Identify which cell holds the provided text, then report its [X, Y] central coordinate. 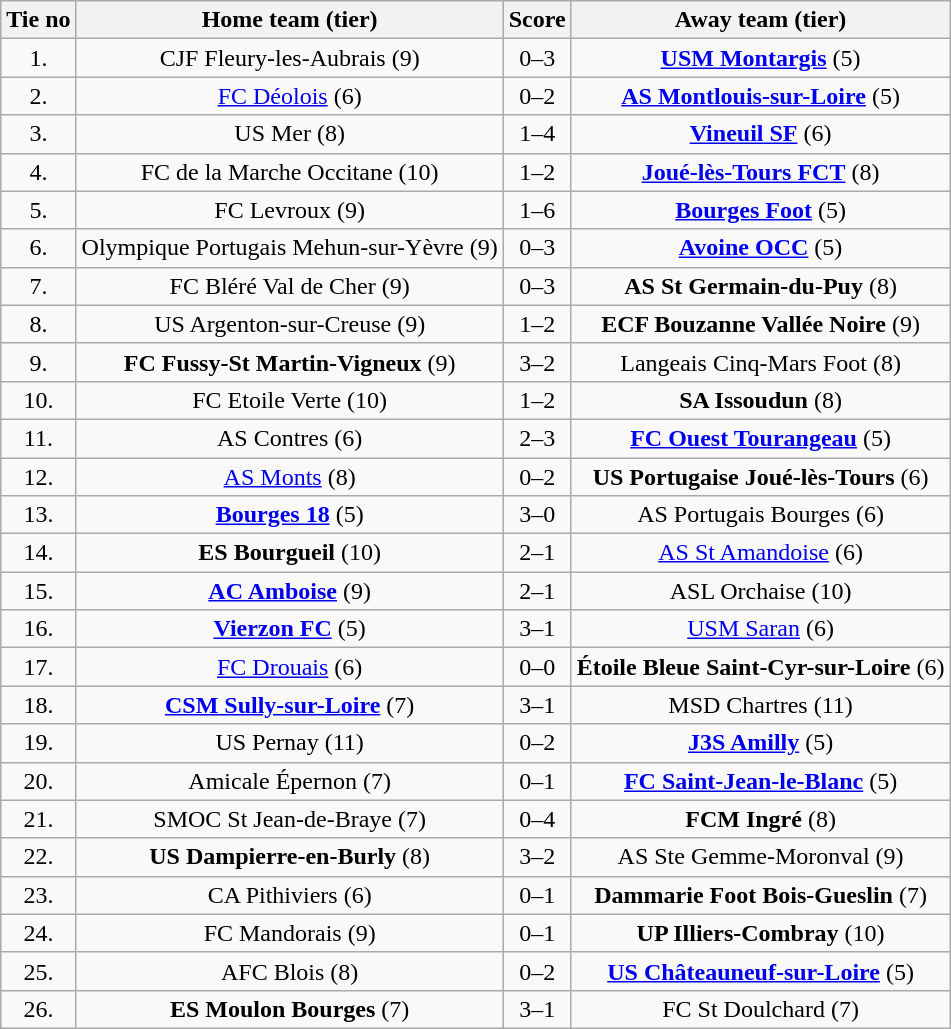
10. [38, 400]
J3S Amilly (5) [760, 743]
AS Montlouis-sur-Loire (5) [760, 96]
US Châteauneuf-sur-Loire (5) [760, 971]
0–4 [537, 819]
18. [38, 705]
SA Issoudun (8) [760, 400]
Amicale Épernon (7) [290, 781]
FC Drouais (6) [290, 667]
9. [38, 362]
ES Bourgueil (10) [290, 553]
12. [38, 477]
17. [38, 667]
FC Saint-Jean-le-Blanc (5) [760, 781]
FC St Doulchard (7) [760, 1009]
ES Moulon Bourges (7) [290, 1009]
AS Monts (8) [290, 477]
3. [38, 134]
22. [38, 857]
15. [38, 591]
21. [38, 819]
FC Mandorais (9) [290, 933]
AS Ste Gemme-Moronval (9) [760, 857]
5. [38, 210]
ASL Orchaise (10) [760, 591]
Bourges Foot (5) [760, 210]
24. [38, 933]
3–0 [537, 515]
8. [38, 324]
AS St Amandoise (6) [760, 553]
SMOC St Jean-de-Braye (7) [290, 819]
FC Ouest Tourangeau (5) [760, 438]
11. [38, 438]
Tie no [38, 20]
FC Bléré Val de Cher (9) [290, 286]
25. [38, 971]
14. [38, 553]
Bourges 18 (5) [290, 515]
26. [38, 1009]
FC de la Marche Occitane (10) [290, 172]
US Pernay (11) [290, 743]
FC Etoile Verte (10) [290, 400]
FC Fussy-St Martin-Vigneux (9) [290, 362]
20. [38, 781]
Étoile Bleue Saint-Cyr-sur-Loire (6) [760, 667]
UP Illiers-Combray (10) [760, 933]
Olympique Portugais Mehun-sur-Yèvre (9) [290, 248]
USM Montargis (5) [760, 58]
Avoine OCC (5) [760, 248]
0–0 [537, 667]
Langeais Cinq-Mars Foot (8) [760, 362]
AS St Germain-du-Puy (8) [760, 286]
Joué-lès-Tours FCT (8) [760, 172]
MSD Chartres (11) [760, 705]
US Dampierre-en-Burly (8) [290, 857]
US Portugaise Joué-lès-Tours (6) [760, 477]
Dammarie Foot Bois-Gueslin (7) [760, 895]
FC Levroux (9) [290, 210]
Away team (tier) [760, 20]
CSM Sully-sur-Loire (7) [290, 705]
2–3 [537, 438]
AC Amboise (9) [290, 591]
23. [38, 895]
US Argenton-sur-Creuse (9) [290, 324]
1. [38, 58]
CJF Fleury-les-Aubrais (9) [290, 58]
6. [38, 248]
US Mer (8) [290, 134]
4. [38, 172]
AFC Blois (8) [290, 971]
1–4 [537, 134]
Home team (tier) [290, 20]
AS Portugais Bourges (6) [760, 515]
FCM Ingré (8) [760, 819]
USM Saran (6) [760, 629]
19. [38, 743]
7. [38, 286]
Vierzon FC (5) [290, 629]
Vineuil SF (6) [760, 134]
CA Pithiviers (6) [290, 895]
16. [38, 629]
FC Déolois (6) [290, 96]
AS Contres (6) [290, 438]
1–6 [537, 210]
Score [537, 20]
2. [38, 96]
ECF Bouzanne Vallée Noire (9) [760, 324]
13. [38, 515]
